Pinpoint the cell where the given text exists, returning its [x, y] midpoint coordinate. 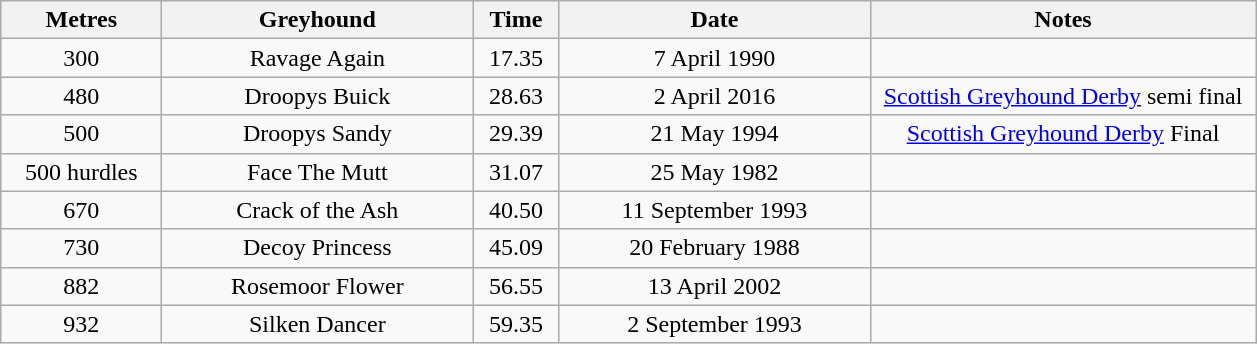
20 February 1988 [714, 248]
882 [82, 286]
Scottish Greyhound Derby semi final [1063, 96]
40.50 [516, 210]
500 [82, 134]
2 April 2016 [714, 96]
Ravage Again [318, 58]
28.63 [516, 96]
Rosemoor Flower [318, 286]
21 May 1994 [714, 134]
25 May 1982 [714, 172]
670 [82, 210]
Metres [82, 20]
11 September 1993 [714, 210]
300 [82, 58]
480 [82, 96]
Decoy Princess [318, 248]
Droopys Sandy [318, 134]
Date [714, 20]
31.07 [516, 172]
Silken Dancer [318, 324]
2 September 1993 [714, 324]
45.09 [516, 248]
29.39 [516, 134]
Time [516, 20]
932 [82, 324]
Face The Mutt [318, 172]
7 April 1990 [714, 58]
Notes [1063, 20]
59.35 [516, 324]
500 hurdles [82, 172]
Crack of the Ash [318, 210]
Greyhound [318, 20]
17.35 [516, 58]
730 [82, 248]
Droopys Buick [318, 96]
Scottish Greyhound Derby Final [1063, 134]
13 April 2002 [714, 286]
56.55 [516, 286]
